Locate the cell with the specified text and output its (x, y) center coordinate. 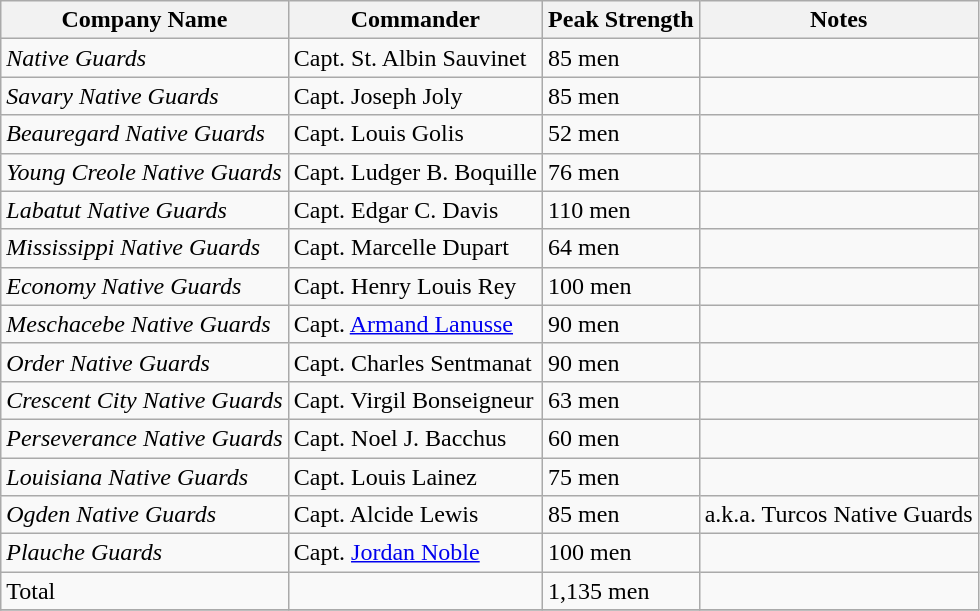
Capt. Noel J. Bacchus (415, 438)
Louisiana Native Guards (144, 477)
76 men (622, 172)
Capt. Ludger B. Boquille (415, 172)
Ogden Native Guards (144, 515)
Beauregard Native Guards (144, 134)
52 men (622, 134)
Capt. Edgar C. Davis (415, 210)
Mississippi Native Guards (144, 248)
Meschacebe Native Guards (144, 324)
Capt. Jordan Noble (415, 553)
Capt. St. Albin Sauvinet (415, 58)
Plauche Guards (144, 553)
Native Guards (144, 58)
Capt. Louis Golis (415, 134)
Notes (838, 20)
63 men (622, 400)
Economy Native Guards (144, 286)
1,135 men (622, 591)
Crescent City Native Guards (144, 400)
Company Name (144, 20)
64 men (622, 248)
Perseverance Native Guards (144, 438)
Capt. Armand Lanusse (415, 324)
110 men (622, 210)
Capt. Joseph Joly (415, 96)
Capt. Marcelle Dupart (415, 248)
Labatut Native Guards (144, 210)
Capt. Alcide Lewis (415, 515)
Order Native Guards (144, 362)
Capt. Louis Lainez (415, 477)
Commander (415, 20)
Capt. Charles Sentmanat (415, 362)
Savary Native Guards (144, 96)
Young Creole Native Guards (144, 172)
60 men (622, 438)
Capt. Virgil Bonseigneur (415, 400)
Total (144, 591)
Capt. Henry Louis Rey (415, 286)
a.k.a. Turcos Native Guards (838, 515)
75 men (622, 477)
Peak Strength (622, 20)
